Search for the cell housing the specified text and yield its [X, Y] center coordinate. 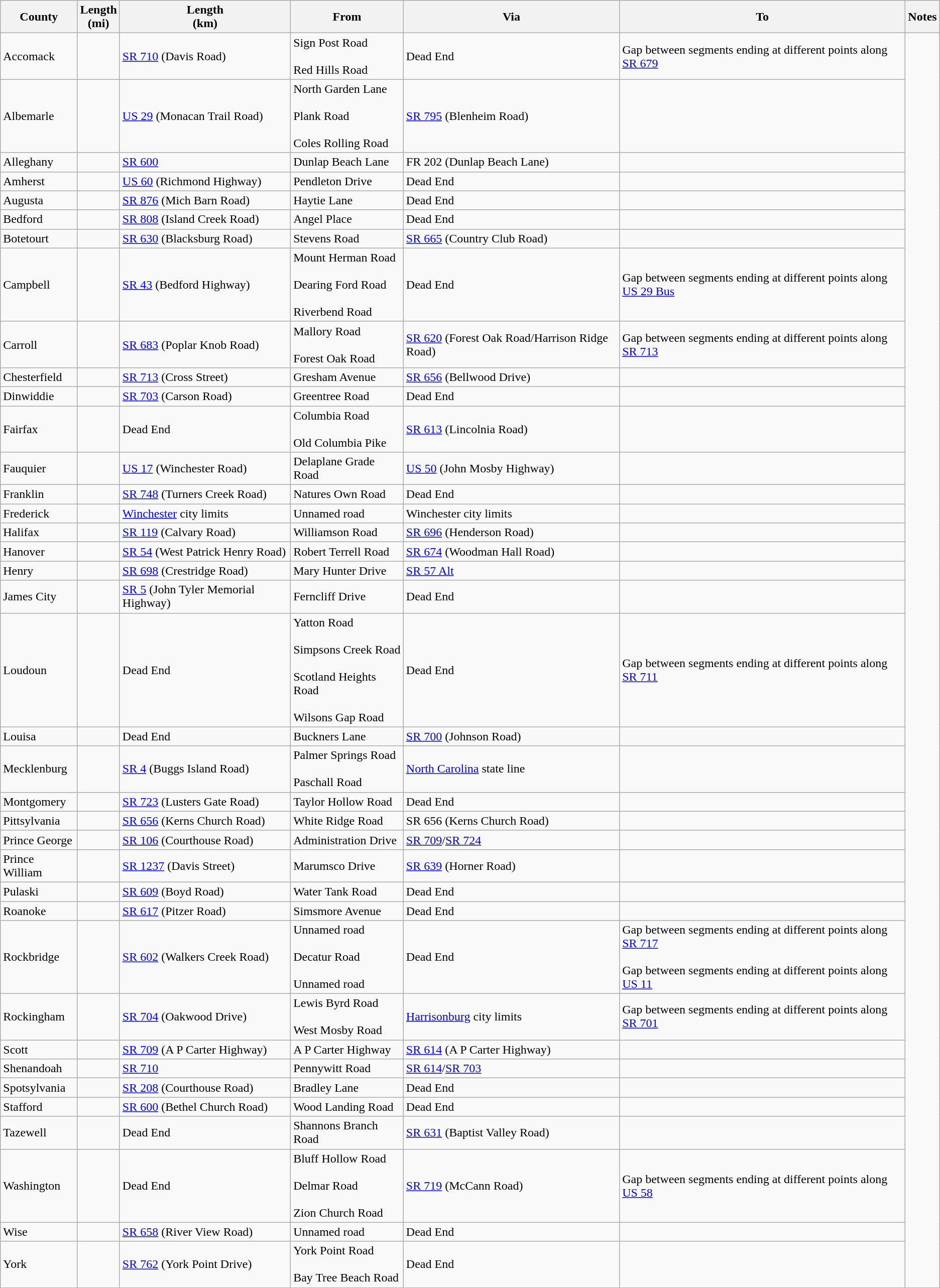
Halifax [39, 533]
York Point RoadBay Tree Beach Road [347, 1264]
Campbell [39, 285]
SR 710 (Davis Road) [205, 56]
Buckners Lane [347, 736]
SR 620 (Forest Oak Road/Harrison Ridge Road) [511, 344]
Hanover [39, 552]
SR 106 (Courthouse Road) [205, 840]
Gap between segments ending at different points along US 58 [762, 1186]
Bedford [39, 219]
Greentree Road [347, 396]
Via [511, 17]
SR 698 (Crestridge Road) [205, 571]
US 17 (Winchester Road) [205, 469]
Natures Own Road [347, 494]
Gap between segments ending at different points along SR 679 [762, 56]
Pulaski [39, 891]
Louisa [39, 736]
SR 656 (Bellwood Drive) [511, 377]
SR 630 (Blacksburg Road) [205, 238]
Simsmore Avenue [347, 911]
SR 602 (Walkers Creek Road) [205, 957]
SR 600 [205, 162]
Ferncliff Drive [347, 596]
US 50 (John Mosby Highway) [511, 469]
Taylor Hollow Road [347, 802]
Chesterfield [39, 377]
Shannons Branch Road [347, 1132]
Marumsco Drive [347, 865]
Columbia RoadOld Columbia Pike [347, 429]
SR 4 (Buggs Island Road) [205, 769]
Mecklenburg [39, 769]
Stevens Road [347, 238]
SR 613 (Lincolnia Road) [511, 429]
Franklin [39, 494]
Harrisonburg city limits [511, 1017]
SR 5 (John Tyler Memorial Highway) [205, 596]
SR 617 (Pitzer Road) [205, 911]
Rockingham [39, 1017]
Shenandoah [39, 1069]
Palmer Springs RoadPaschall Road [347, 769]
North Garden LanePlank RoadColes Rolling Road [347, 116]
Spotsylvania [39, 1088]
James City [39, 596]
SR 614 (A P Carter Highway) [511, 1050]
County [39, 17]
SR 674 (Woodman Hall Road) [511, 552]
SR 1237 (Davis Street) [205, 865]
Lewis Byrd RoadWest Mosby Road [347, 1017]
SR 723 (Lusters Gate Road) [205, 802]
SR 43 (Bedford Highway) [205, 285]
Length(mi) [98, 17]
Montgomery [39, 802]
Mary Hunter Drive [347, 571]
Amherst [39, 181]
Angel Place [347, 219]
Haytie Lane [347, 200]
Pendleton Drive [347, 181]
SR 709 (A P Carter Highway) [205, 1050]
Fairfax [39, 429]
White Ridge Road [347, 821]
Gap between segments ending at different points along SR 711 [762, 670]
SR 54 (West Patrick Henry Road) [205, 552]
Botetourt [39, 238]
From [347, 17]
Gap between segments ending at different points along US 29 Bus [762, 285]
Yatton RoadSimpsons Creek RoadScotland Heights RoadWilsons Gap Road [347, 670]
US 29 (Monacan Trail Road) [205, 116]
Mallory RoadForest Oak Road [347, 344]
SR 795 (Blenheim Road) [511, 116]
Dunlap Beach Lane [347, 162]
Dinwiddie [39, 396]
SR 710 [205, 1069]
Stafford [39, 1107]
SR 119 (Calvary Road) [205, 533]
Prince William [39, 865]
SR 683 (Poplar Knob Road) [205, 344]
Unnamed roadDecatur RoadUnnamed road [347, 957]
Henry [39, 571]
Roanoke [39, 911]
Pennywitt Road [347, 1069]
SR 762 (York Point Drive) [205, 1264]
A P Carter Highway [347, 1050]
Delaplane Grade Road [347, 469]
Bradley Lane [347, 1088]
SR 713 (Cross Street) [205, 377]
SR 639 (Horner Road) [511, 865]
Washington [39, 1186]
SR 700 (Johnson Road) [511, 736]
SR 609 (Boyd Road) [205, 891]
Fauquier [39, 469]
Water Tank Road [347, 891]
Gresham Avenue [347, 377]
Sign Post RoadRed Hills Road [347, 56]
Scott [39, 1050]
SR 696 (Henderson Road) [511, 533]
SR 703 (Carson Road) [205, 396]
North Carolina state line [511, 769]
Wise [39, 1232]
Prince George [39, 840]
SR 57 Alt [511, 571]
SR 600 (Bethel Church Road) [205, 1107]
Williamson Road [347, 533]
Bluff Hollow RoadDelmar RoadZion Church Road [347, 1186]
Gap between segments ending at different points along SR 701 [762, 1017]
Tazewell [39, 1132]
SR 614/SR 703 [511, 1069]
Administration Drive [347, 840]
SR 748 (Turners Creek Road) [205, 494]
SR 876 (Mich Barn Road) [205, 200]
Accomack [39, 56]
Augusta [39, 200]
SR 704 (Oakwood Drive) [205, 1017]
Notes [922, 17]
Albemarle [39, 116]
US 60 (Richmond Highway) [205, 181]
SR 658 (River View Road) [205, 1232]
SR 808 (Island Creek Road) [205, 219]
SR 631 (Baptist Valley Road) [511, 1132]
Mount Herman RoadDearing Ford RoadRiverbend Road [347, 285]
Gap between segments ending at different points along SR 717Gap between segments ending at different points along US 11 [762, 957]
SR 709/SR 724 [511, 840]
Robert Terrell Road [347, 552]
Gap between segments ending at different points along SR 713 [762, 344]
Rockbridge [39, 957]
Carroll [39, 344]
SR 719 (McCann Road) [511, 1186]
Frederick [39, 513]
Wood Landing Road [347, 1107]
FR 202 (Dunlap Beach Lane) [511, 162]
Alleghany [39, 162]
Length(km) [205, 17]
Pittsylvania [39, 821]
Loudoun [39, 670]
York [39, 1264]
SR 208 (Courthouse Road) [205, 1088]
To [762, 17]
SR 665 (Country Club Road) [511, 238]
